Search for the cell housing the specified text and yield its (x, y) center coordinate. 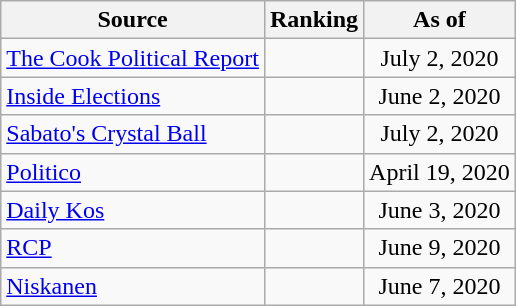
Daily Kos (133, 210)
June 9, 2020 (440, 248)
June 2, 2020 (440, 96)
Ranking (314, 20)
June 3, 2020 (440, 210)
April 19, 2020 (440, 172)
The Cook Political Report (133, 58)
Niskanen (133, 286)
June 7, 2020 (440, 286)
As of (440, 20)
Sabato's Crystal Ball (133, 134)
Inside Elections (133, 96)
Source (133, 20)
RCP (133, 248)
Politico (133, 172)
